From the cell containing the given text, extract its center point as (x, y) coordinate. 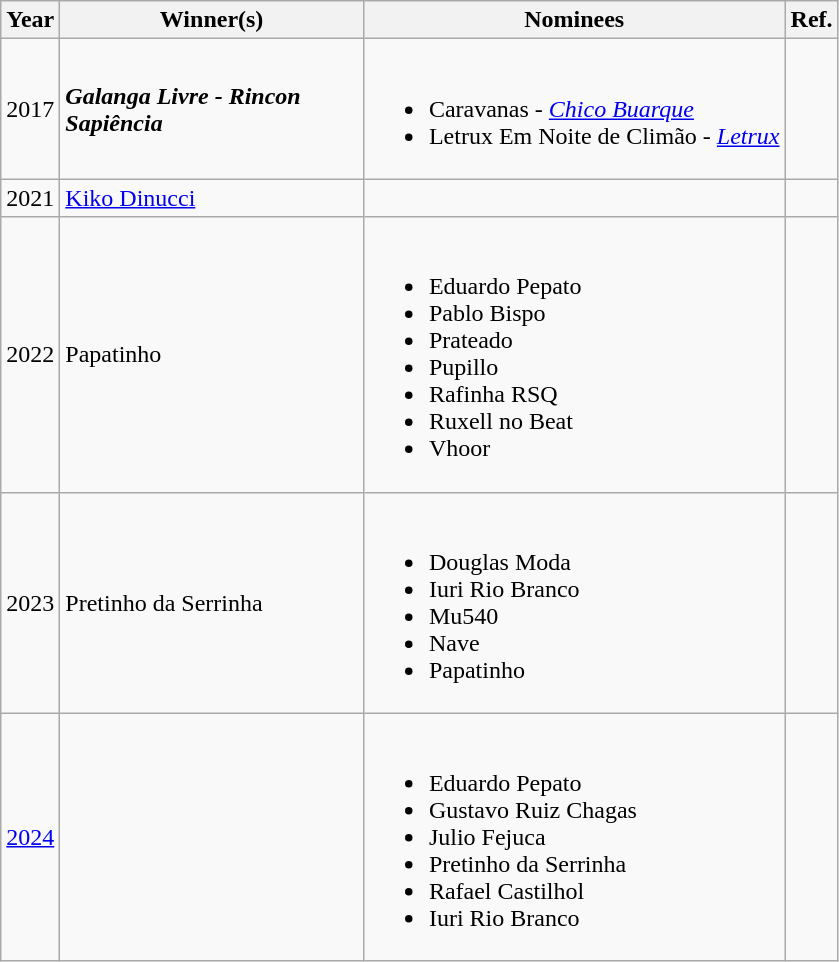
2024 (30, 837)
2022 (30, 354)
2023 (30, 602)
Nominees (574, 20)
Kiko Dinucci (212, 198)
Douglas ModaIuri Rio BrancoMu540NavePapatinho (574, 602)
Ref. (812, 20)
Eduardo PepatoGustavo Ruiz ChagasJulio FejucaPretinho da SerrinhaRafael CastilholIuri Rio Branco (574, 837)
Winner(s) (212, 20)
Caravanas - Chico BuarqueLetrux Em Noite de Climão - Letrux (574, 109)
Pretinho da Serrinha (212, 602)
Eduardo PepatoPablo BispoPrateadoPupilloRafinha RSQRuxell no BeatVhoor (574, 354)
Galanga Livre - Rincon Sapiência (212, 109)
2017 (30, 109)
2021 (30, 198)
Papatinho (212, 354)
Year (30, 20)
